Search for the cell housing the specified text and yield its [X, Y] center coordinate. 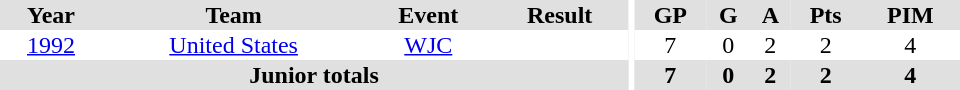
GP [670, 15]
1992 [51, 45]
Year [51, 15]
A [770, 15]
WJC [428, 45]
United States [234, 45]
Pts [826, 15]
Team [234, 15]
Junior totals [314, 75]
G [728, 15]
Result [560, 15]
Event [428, 15]
PIM [910, 15]
